For the text-containing cell, return its midpoint in (X, Y) coordinate format. 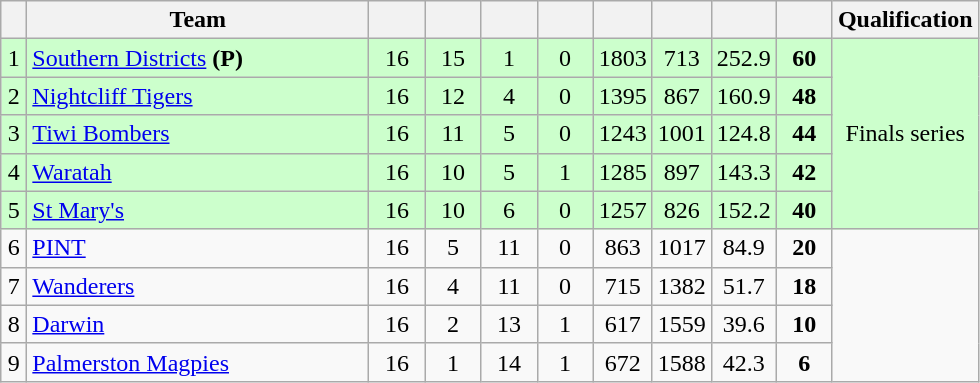
42 (804, 172)
7 (14, 286)
8 (14, 324)
48 (804, 96)
152.2 (744, 210)
Palmerston Magpies (198, 362)
9 (14, 362)
84.9 (744, 248)
1257 (622, 210)
863 (622, 248)
1559 (682, 324)
14 (509, 362)
160.9 (744, 96)
Darwin (198, 324)
51.7 (744, 286)
15 (453, 58)
897 (682, 172)
1382 (682, 286)
42.3 (744, 362)
252.9 (744, 58)
1017 (682, 248)
867 (682, 96)
124.8 (744, 134)
1395 (622, 96)
826 (682, 210)
18 (804, 286)
Southern Districts (P) (198, 58)
13 (509, 324)
40 (804, 210)
Waratah (198, 172)
12 (453, 96)
713 (682, 58)
1285 (622, 172)
60 (804, 58)
Nightcliff Tigers (198, 96)
St Mary's (198, 210)
1001 (682, 134)
44 (804, 134)
Qualification (905, 20)
PINT (198, 248)
3 (14, 134)
1243 (622, 134)
617 (622, 324)
672 (622, 362)
143.3 (744, 172)
Finals series (905, 134)
Team (198, 20)
Wanderers (198, 286)
20 (804, 248)
1803 (622, 58)
Tiwi Bombers (198, 134)
39.6 (744, 324)
1588 (682, 362)
715 (622, 286)
